Capture the cell that displays the provided text and extract its (X, Y) central coordinate. 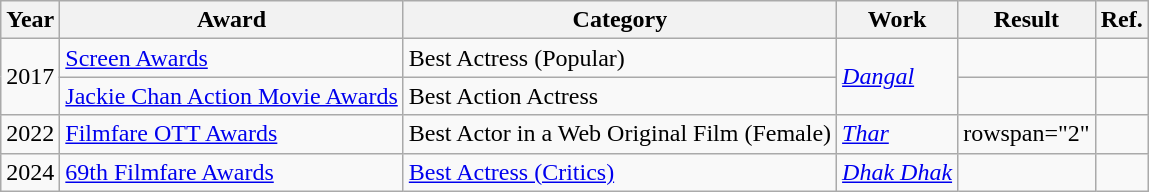
Dhak Dhak (898, 172)
Best Action Actress (620, 96)
rowspan="2" (1027, 134)
2017 (30, 77)
Dangal (898, 77)
Thar (898, 134)
Jackie Chan Action Movie Awards (232, 96)
Work (898, 20)
Best Actor in a Web Original Film (Female) (620, 134)
Category (620, 20)
Best Actress (Critics) (620, 172)
Ref. (1122, 20)
Result (1027, 20)
Award (232, 20)
69th Filmfare Awards (232, 172)
Filmfare OTT Awards (232, 134)
2022 (30, 134)
2024 (30, 172)
Screen Awards (232, 58)
Year (30, 20)
Best Actress (Popular) (620, 58)
